Locate the cell with the specified text and output its [X, Y] center coordinate. 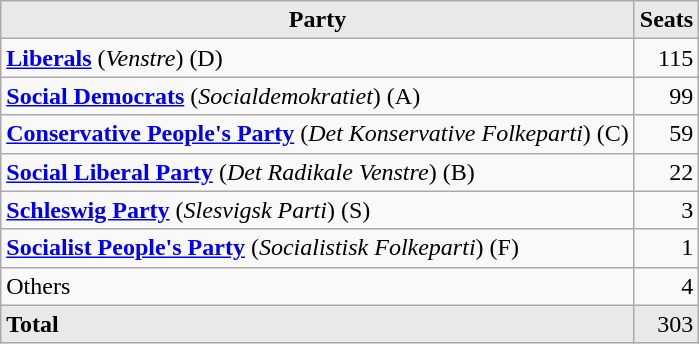
59 [666, 134]
Seats [666, 20]
99 [666, 96]
Socialist People's Party (Socialistisk Folkeparti) (F) [318, 248]
Party [318, 20]
1 [666, 248]
Schleswig Party (Slesvigsk Parti) (S) [318, 210]
115 [666, 58]
Conservative People's Party (Det Konservative Folkeparti) (C) [318, 134]
Others [318, 286]
303 [666, 324]
Total [318, 324]
22 [666, 172]
3 [666, 210]
Liberals (Venstre) (D) [318, 58]
4 [666, 286]
Social Liberal Party (Det Radikale Venstre) (B) [318, 172]
Social Democrats (Socialdemokratiet) (A) [318, 96]
